Provide the [x, y] coordinate of the cell's center where the given text is located.  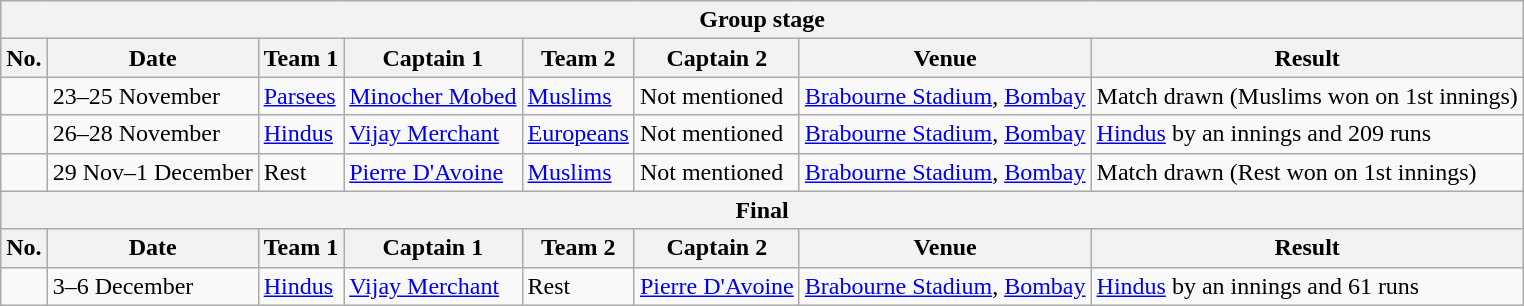
Parsees [301, 96]
Group stage [762, 20]
Final [762, 210]
23–25 November [152, 96]
Europeans [578, 134]
Match drawn (Rest won on 1st innings) [1307, 172]
3–6 December [152, 286]
Hindus by an innings and 209 runs [1307, 134]
29 Nov–1 December [152, 172]
Minocher Mobed [433, 96]
26–28 November [152, 134]
Match drawn (Muslims won on 1st innings) [1307, 96]
Hindus by an innings and 61 runs [1307, 286]
